Locate the cell with the specified text and output its [x, y] center coordinate. 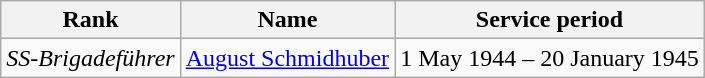
Rank [90, 20]
Name [287, 20]
SS-Brigadeführer [90, 58]
1 May 1944 – 20 January 1945 [550, 58]
Service period [550, 20]
August Schmidhuber [287, 58]
